Pinpoint the cell where the given text exists, returning its (x, y) midpoint coordinate. 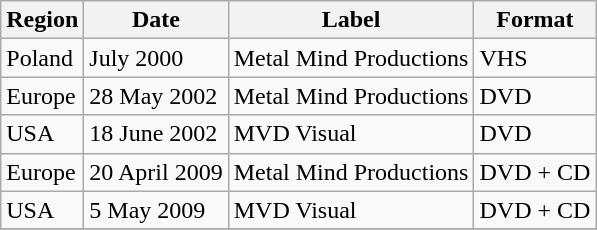
5 May 2009 (156, 210)
Region (42, 20)
Poland (42, 58)
Format (535, 20)
Date (156, 20)
20 April 2009 (156, 172)
VHS (535, 58)
July 2000 (156, 58)
Label (351, 20)
18 June 2002 (156, 134)
28 May 2002 (156, 96)
